Provide the [x, y] coordinate of the cell's center where the given text is located.  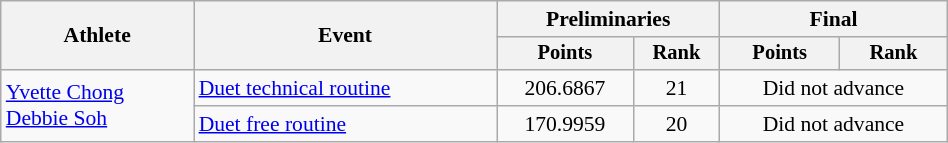
Final [834, 19]
Event [346, 36]
Yvette ChongDebbie Soh [98, 106]
Preliminaries [608, 19]
Duet free routine [346, 124]
206.6867 [566, 88]
21 [676, 88]
170.9959 [566, 124]
Athlete [98, 36]
Duet technical routine [346, 88]
20 [676, 124]
